From the cell containing the given text, extract its center point as [x, y] coordinate. 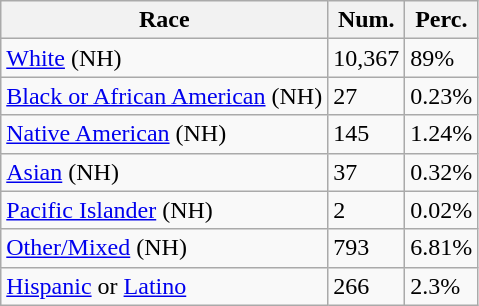
0.02% [442, 210]
2.3% [442, 286]
Other/Mixed (NH) [164, 248]
0.23% [442, 96]
2 [366, 210]
Perc. [442, 20]
Black or African American (NH) [164, 96]
Race [164, 20]
266 [366, 286]
Native American (NH) [164, 134]
White (NH) [164, 58]
Asian (NH) [164, 172]
Hispanic or Latino [164, 286]
0.32% [442, 172]
10,367 [366, 58]
27 [366, 96]
Pacific Islander (NH) [164, 210]
37 [366, 172]
6.81% [442, 248]
793 [366, 248]
89% [442, 58]
145 [366, 134]
Num. [366, 20]
1.24% [442, 134]
